Extract the (X, Y) coordinate from the center of the cell holding the provided text.  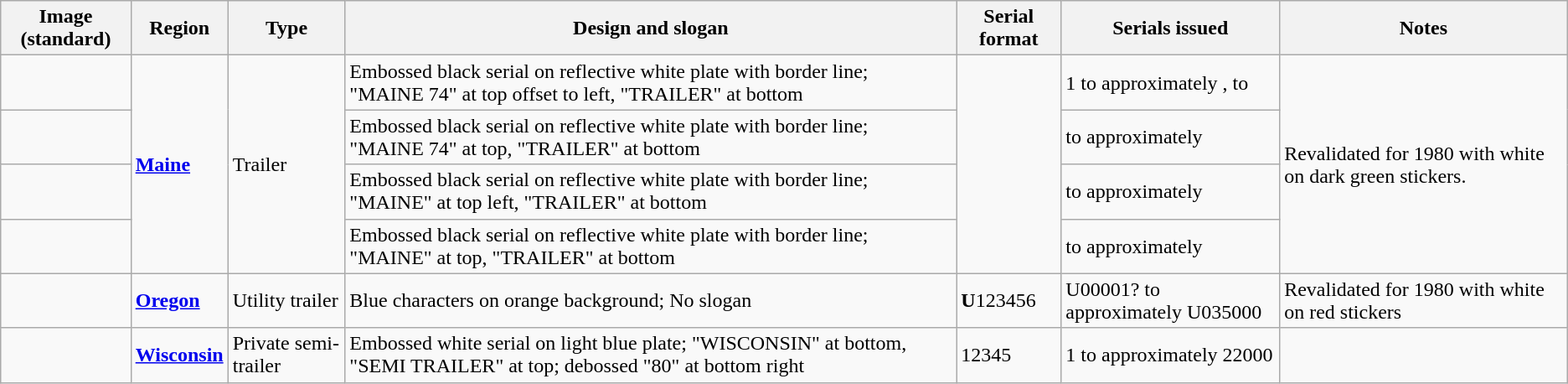
12345 (1008, 355)
Private semi-trailer (286, 355)
Design and slogan (651, 29)
1 to approximately 22000 (1171, 355)
Serial format (1008, 29)
U123456 (1008, 300)
Wisconsin (179, 355)
Type (286, 29)
U00001? to approximately U035000 (1171, 300)
Embossed white serial on light blue plate; "WISCONSIN" at bottom, "SEMI TRAILER" at top; debossed "80" at bottom right (651, 355)
Revalidated for 1980 with white on dark green stickers. (1424, 164)
Embossed black serial on reflective white plate with border line; "MAINE 74" at top, "TRAILER" at bottom (651, 138)
Maine (179, 164)
Revalidated for 1980 with white on red stickers (1424, 300)
Embossed black serial on reflective white plate with border line; "MAINE" at top, "TRAILER" at bottom (651, 246)
Serials issued (1171, 29)
Trailer (286, 164)
Embossed black serial on reflective white plate with border line; "MAINE 74" at top offset to left, "TRAILER" at bottom (651, 82)
Oregon (179, 300)
Notes (1424, 29)
Region (179, 29)
Utility trailer (286, 300)
Embossed black serial on reflective white plate with border line; "MAINE" at top left, "TRAILER" at bottom (651, 191)
Blue characters on orange background; No slogan (651, 300)
1 to approximately , to (1171, 82)
Image (standard) (65, 29)
